Pinpoint the cell where the given text exists, returning its (x, y) midpoint coordinate. 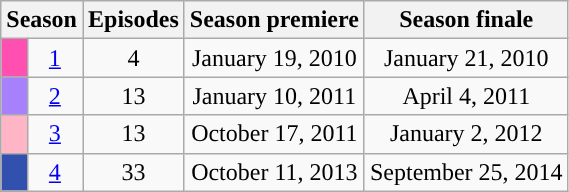
September 25, 2014 (466, 172)
Season finale (466, 20)
33 (133, 172)
April 4, 2011 (466, 96)
3 (54, 134)
January 21, 2010 (466, 58)
January 2, 2012 (466, 134)
Episodes (133, 20)
Season premiere (274, 20)
Season (42, 20)
1 (54, 58)
October 17, 2011 (274, 134)
January 10, 2011 (274, 96)
2 (54, 96)
October 11, 2013 (274, 172)
January 19, 2010 (274, 58)
